Provide the [X, Y] coordinate of the cell's center where the given text is located.  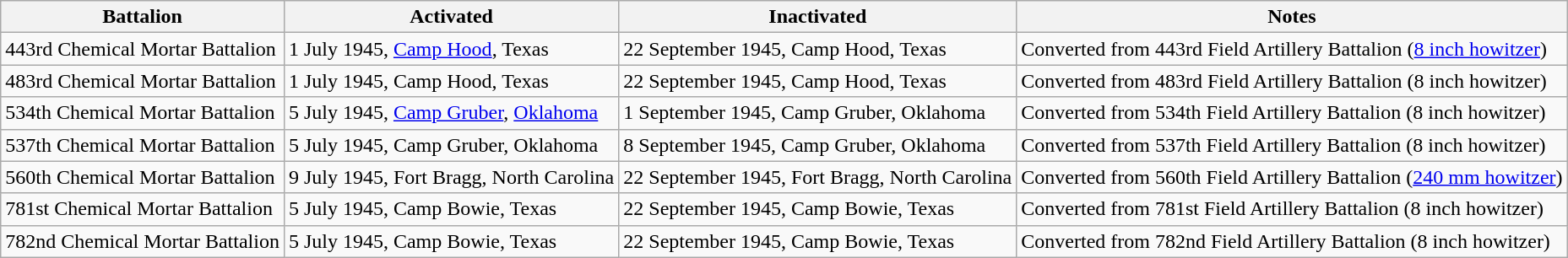
8 September 1945, Camp Gruber, Oklahoma [817, 145]
443rd Chemical Mortar Battalion [143, 49]
537th Chemical Mortar Battalion [143, 145]
782nd Chemical Mortar Battalion [143, 241]
Battalion [143, 17]
Converted from 537th Field Artillery Battalion (8 inch howitzer) [1292, 145]
Converted from 483rd Field Artillery Battalion (8 inch howitzer) [1292, 81]
1 September 1945, Camp Gruber, Oklahoma [817, 113]
534th Chemical Mortar Battalion [143, 113]
Converted from 782nd Field Artillery Battalion (8 inch howitzer) [1292, 241]
Converted from 781st Field Artillery Battalion (8 inch howitzer) [1292, 209]
483rd Chemical Mortar Battalion [143, 81]
Notes [1292, 17]
Converted from 443rd Field Artillery Battalion (8 inch howitzer) [1292, 49]
Converted from 560th Field Artillery Battalion (240 mm howitzer) [1292, 177]
9 July 1945, Fort Bragg, North Carolina [451, 177]
781st Chemical Mortar Battalion [143, 209]
Converted from 534th Field Artillery Battalion (8 inch howitzer) [1292, 113]
Inactivated [817, 17]
Activated [451, 17]
22 September 1945, Fort Bragg, North Carolina [817, 177]
560th Chemical Mortar Battalion [143, 177]
